Determine the (X, Y) coordinate at the center of the cell enclosing the given text.  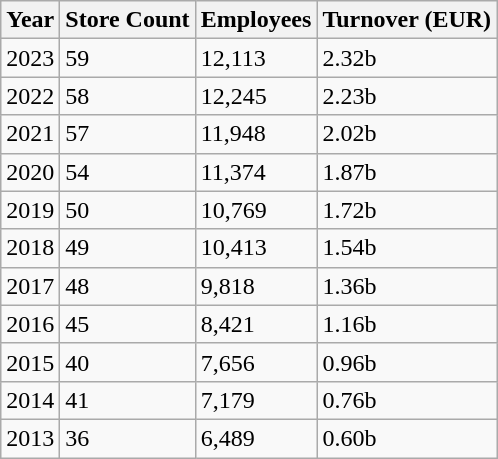
2020 (30, 172)
2023 (30, 58)
40 (128, 362)
1.54b (407, 248)
2018 (30, 248)
10,769 (256, 210)
7,656 (256, 362)
Employees (256, 20)
1.16b (407, 324)
7,179 (256, 400)
45 (128, 324)
2017 (30, 286)
48 (128, 286)
12,113 (256, 58)
2.02b (407, 134)
11,948 (256, 134)
Turnover (EUR) (407, 20)
1.87b (407, 172)
49 (128, 248)
8,421 (256, 324)
58 (128, 96)
1.36b (407, 286)
2019 (30, 210)
50 (128, 210)
2015 (30, 362)
0.96b (407, 362)
2016 (30, 324)
2.32b (407, 58)
59 (128, 58)
57 (128, 134)
2022 (30, 96)
0.60b (407, 438)
0.76b (407, 400)
Store Count (128, 20)
2013 (30, 438)
10,413 (256, 248)
1.72b (407, 210)
6,489 (256, 438)
2.23b (407, 96)
2014 (30, 400)
Year (30, 20)
36 (128, 438)
11,374 (256, 172)
41 (128, 400)
9,818 (256, 286)
54 (128, 172)
12,245 (256, 96)
2021 (30, 134)
